Search for the cell housing the specified text and yield its [x, y] center coordinate. 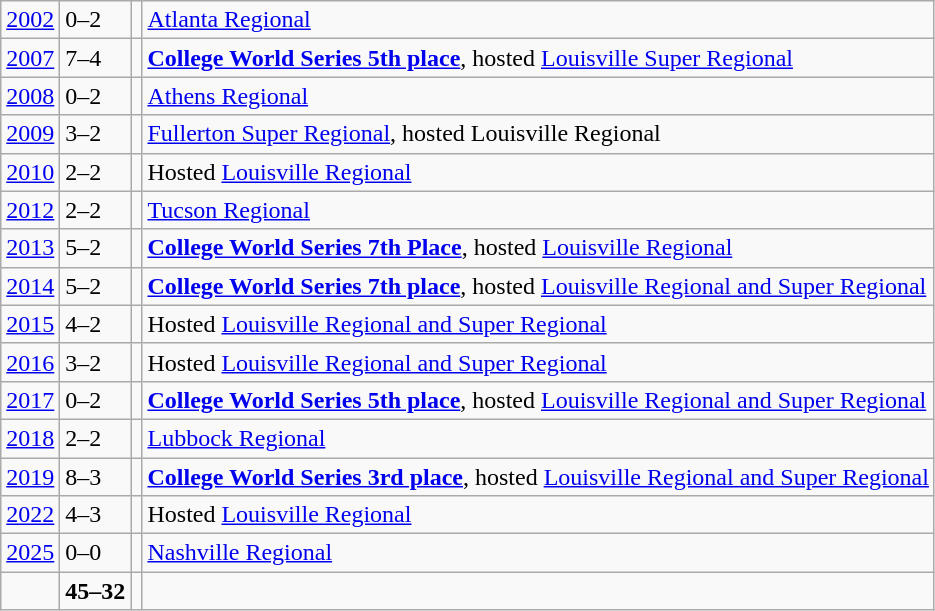
2013 [30, 248]
2017 [30, 400]
2018 [30, 438]
Fullerton Super Regional, hosted Louisville Regional [538, 134]
Tucson Regional [538, 210]
2002 [30, 20]
2014 [30, 286]
2025 [30, 553]
Atlanta Regional [538, 20]
Nashville Regional [538, 553]
45–32 [96, 591]
College World Series 5th place, hosted Louisville Super Regional [538, 58]
8–3 [96, 477]
College World Series 7th place, hosted Louisville Regional and Super Regional [538, 286]
College World Series 5th place, hosted Louisville Regional and Super Regional [538, 400]
2008 [30, 96]
4–3 [96, 515]
2010 [30, 172]
2009 [30, 134]
2019 [30, 477]
2007 [30, 58]
Athens Regional [538, 96]
2015 [30, 324]
2016 [30, 362]
0–0 [96, 553]
College World Series 7th Place, hosted Louisville Regional [538, 248]
Lubbock Regional [538, 438]
2022 [30, 515]
7–4 [96, 58]
2012 [30, 210]
4–2 [96, 324]
College World Series 3rd place, hosted Louisville Regional and Super Regional [538, 477]
